Detect which cell encompasses the target text, then output its [x, y] center coordinate. 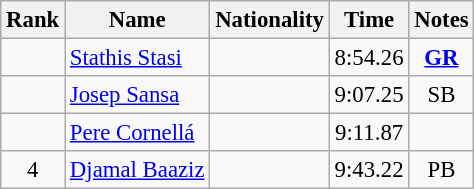
Name [138, 20]
4 [33, 170]
Pere Cornellá [138, 133]
GR [442, 58]
SB [442, 95]
Josep Sansa [138, 95]
Stathis Stasi [138, 58]
PB [442, 170]
Rank [33, 20]
8:54.26 [369, 58]
9:07.25 [369, 95]
Time [369, 20]
Notes [442, 20]
9:43.22 [369, 170]
Nationality [270, 20]
Djamal Baaziz [138, 170]
9:11.87 [369, 133]
